For the text-containing cell, return its midpoint in [x, y] coordinate format. 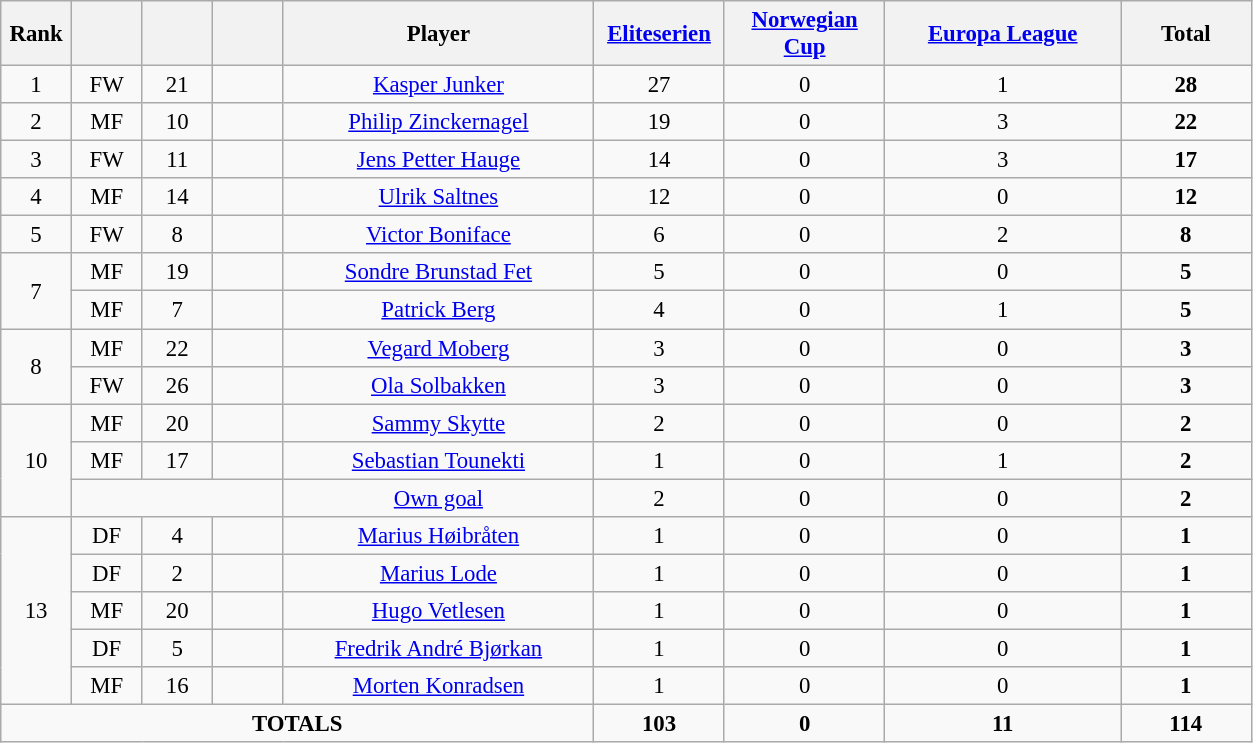
Player [438, 34]
Ola Solbakken [438, 385]
Kasper Junker [438, 85]
Sebastian Tounekti [438, 460]
21 [178, 85]
26 [178, 385]
Patrick Berg [438, 310]
13 [36, 611]
Hugo Vetlesen [438, 611]
Eliteserien [660, 34]
Jens Petter Hauge [438, 160]
16 [178, 686]
Rank [36, 34]
Vegard Moberg [438, 348]
114 [1186, 724]
TOTALS [298, 724]
Sondre Brunstad Fet [438, 273]
Ulrik Saltnes [438, 197]
Total [1186, 34]
Own goal [438, 498]
Morten Konradsen [438, 686]
103 [660, 724]
Philip Zinckernagel [438, 122]
Fredrik André Bjørkan [438, 648]
Marius Lode [438, 573]
Marius Høibråten [438, 536]
Europa League [1003, 34]
27 [660, 85]
6 [660, 235]
Norwegian Cup [804, 34]
28 [1186, 85]
Sammy Skytte [438, 423]
Victor Boniface [438, 235]
